Return the [X, Y] coordinate for the center point of the cell that contains the specified text.  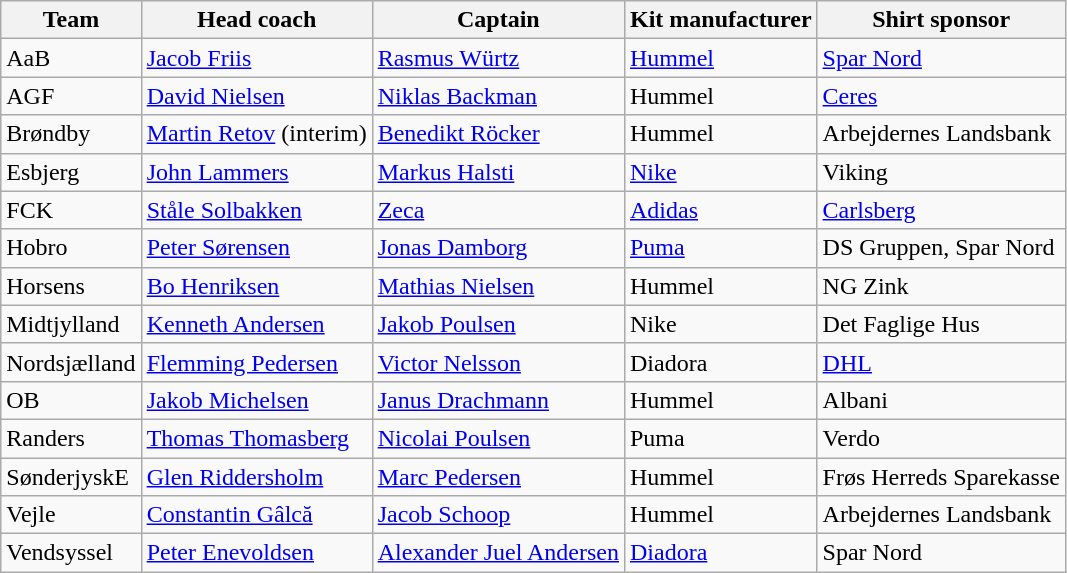
Glen Riddersholm [256, 477]
Jacob Schoop [498, 515]
DS Gruppen, Spar Nord [941, 248]
Brøndby [71, 134]
Niklas Backman [498, 96]
Rasmus Würtz [498, 58]
Nordsjælland [71, 362]
Captain [498, 20]
AGF [71, 96]
Marc Pedersen [498, 477]
Frøs Herreds Sparekasse [941, 477]
Mathias Nielsen [498, 286]
Hobro [71, 248]
Kit manufacturer [720, 20]
Alexander Juel Andersen [498, 553]
Thomas Thomasberg [256, 438]
John Lammers [256, 172]
Constantin Gâlcă [256, 515]
Esbjerg [71, 172]
Nicolai Poulsen [498, 438]
DHL [941, 362]
Verdo [941, 438]
Jakob Michelsen [256, 400]
AaB [71, 58]
Peter Enevoldsen [256, 553]
Viking [941, 172]
Head coach [256, 20]
Martin Retov (interim) [256, 134]
NG Zink [941, 286]
Markus Halsti [498, 172]
Kenneth Andersen [256, 324]
Shirt sponsor [941, 20]
Ceres [941, 96]
Horsens [71, 286]
Midtjylland [71, 324]
Jonas Damborg [498, 248]
Bo Henriksen [256, 286]
Carlsberg [941, 210]
Peter Sørensen [256, 248]
Albani [941, 400]
SønderjyskE [71, 477]
Benedikt Röcker [498, 134]
Jacob Friis [256, 58]
Victor Nelsson [498, 362]
Jakob Poulsen [498, 324]
Adidas [720, 210]
Vendsyssel [71, 553]
Janus Drachmann [498, 400]
David Nielsen [256, 96]
Randers [71, 438]
Team [71, 20]
Flemming Pedersen [256, 362]
Zeca [498, 210]
Det Faglige Hus [941, 324]
Ståle Solbakken [256, 210]
FCK [71, 210]
OB [71, 400]
Vejle [71, 515]
